Return the [X, Y] coordinate for the center point of the cell that contains the specified text.  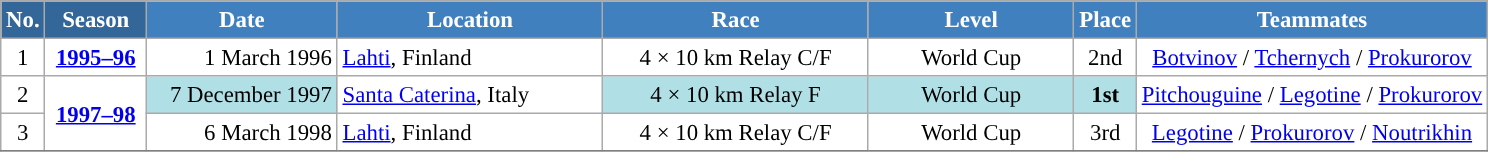
Santa Caterina, Italy [470, 95]
Botvinov / Tchernych / Prokurorov [1312, 58]
2nd [1105, 58]
1997–98 [96, 114]
Race [736, 20]
Place [1105, 20]
2 [23, 95]
1 March 1996 [242, 58]
1 [23, 58]
1995–96 [96, 58]
Location [470, 20]
Date [242, 20]
6 March 1998 [242, 133]
Legotine / Prokurorov / Noutrikhin [1312, 133]
No. [23, 20]
1st [1105, 95]
3 [23, 133]
4 × 10 km Relay F [736, 95]
Teammates [1312, 20]
Pitchouguine / Legotine / Prokurorov [1312, 95]
3rd [1105, 133]
7 December 1997 [242, 95]
Season [96, 20]
Level [971, 20]
